Pinpoint the cell where the given text exists, returning its (X, Y) midpoint coordinate. 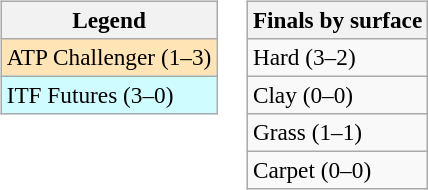
Clay (0–0) (337, 95)
ATP Challenger (1–3) (108, 57)
Grass (1–1) (337, 133)
Hard (3–2) (337, 57)
ITF Futures (3–0) (108, 95)
Legend (108, 20)
Finals by surface (337, 20)
Carpet (0–0) (337, 171)
